Pinpoint the cell where the given text exists, returning its [x, y] midpoint coordinate. 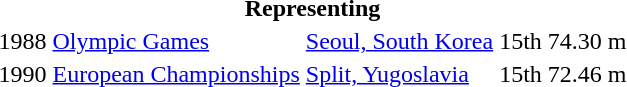
Olympic Games [176, 41]
15th [521, 41]
Seoul, South Korea [399, 41]
